Search for the cell housing the specified text and yield its (x, y) center coordinate. 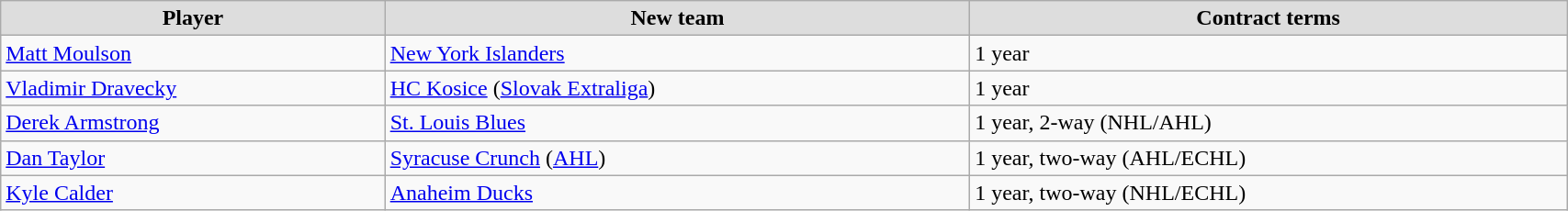
Syracuse Crunch (AHL) (677, 158)
Player (193, 18)
New team (677, 18)
Kyle Calder (193, 193)
Contract terms (1269, 18)
Matt Moulson (193, 53)
1 year, two-way (AHL/ECHL) (1269, 158)
Derek Armstrong (193, 123)
HC Kosice (Slovak Extraliga) (677, 88)
Anaheim Ducks (677, 193)
Dan Taylor (193, 158)
1 year, 2-way (NHL/AHL) (1269, 123)
New York Islanders (677, 53)
Vladimir Dravecky (193, 88)
St. Louis Blues (677, 123)
1 year, two-way (NHL/ECHL) (1269, 193)
